Determine the (x, y) coordinate at the center of the cell enclosing the given text.  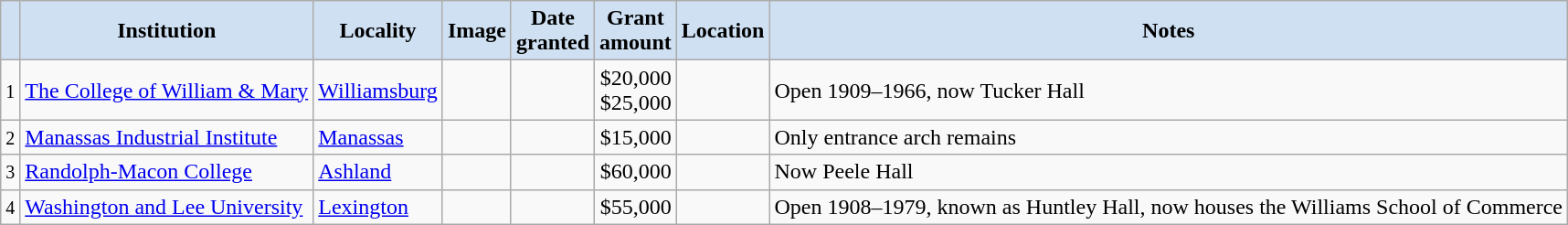
Only entrance arch remains (1169, 137)
Ashland (378, 172)
Locality (378, 31)
Manassas (378, 137)
Now Peele Hall (1169, 172)
$15,000 (636, 137)
$55,000 (636, 207)
Location (723, 31)
Open 1908–1979, known as Huntley Hall, now houses the Williams School of Commerce (1169, 207)
$20,000$25,000 (636, 90)
4 (11, 207)
Image (477, 31)
The College of William & Mary (166, 90)
Manassas Industrial Institute (166, 137)
Grantamount (636, 31)
Institution (166, 31)
Washington and Lee University (166, 207)
Williamsburg (378, 90)
3 (11, 172)
Lexington (378, 207)
$60,000 (636, 172)
2 (11, 137)
Open 1909–1966, now Tucker Hall (1169, 90)
Randolph-Macon College (166, 172)
Notes (1169, 31)
1 (11, 90)
Dategranted (552, 31)
